Locate the cell with the specified text and output its [X, Y] center coordinate. 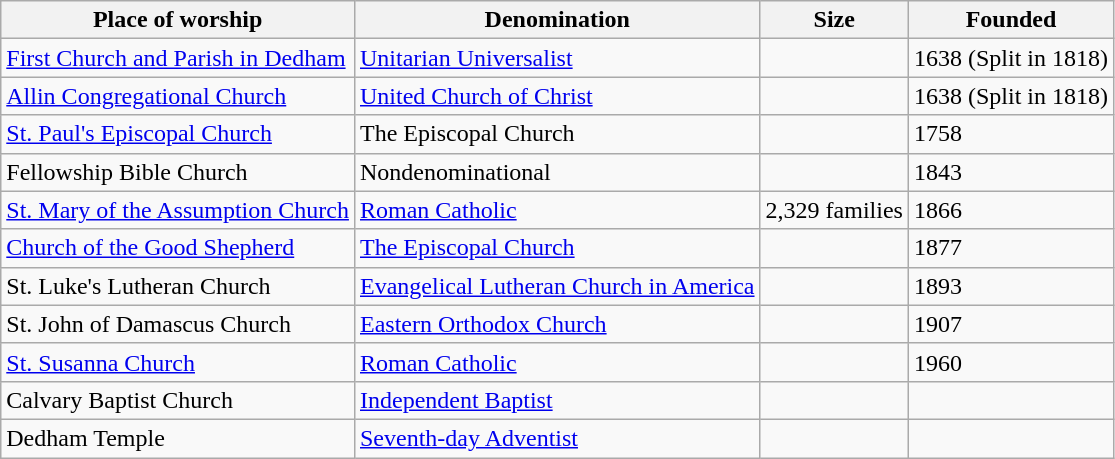
Evangelical Lutheran Church in America [557, 286]
1877 [1010, 248]
Dedham Temple [178, 438]
1866 [1010, 210]
1960 [1010, 362]
Seventh-day Adventist [557, 438]
1907 [1010, 324]
Church of the Good Shepherd [178, 248]
Founded [1010, 20]
Nondenominational [557, 172]
Calvary Baptist Church [178, 400]
Allin Congregational Church [178, 96]
First Church and Parish in Dedham [178, 58]
1758 [1010, 134]
Fellowship Bible Church [178, 172]
1893 [1010, 286]
Eastern Orthodox Church [557, 324]
Place of worship [178, 20]
Independent Baptist [557, 400]
St. Susanna Church [178, 362]
St. Paul's Episcopal Church [178, 134]
Unitarian Universalist [557, 58]
St. John of Damascus Church [178, 324]
St. Luke's Lutheran Church [178, 286]
Size [834, 20]
St. Mary of the Assumption Church [178, 210]
1843 [1010, 172]
2,329 families [834, 210]
Denomination [557, 20]
United Church of Christ [557, 96]
